Provide the [X, Y] coordinate of the cell's center where the given text is located.  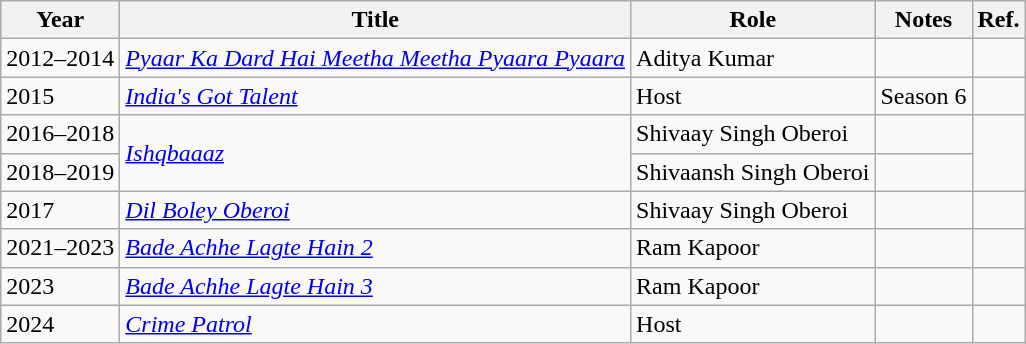
Pyaar Ka Dard Hai Meetha Meetha Pyaara Pyaara [376, 58]
Dil Boley Oberoi [376, 210]
Title [376, 20]
Notes [924, 20]
Aditya Kumar [753, 58]
2024 [60, 324]
2018–2019 [60, 172]
2015 [60, 96]
2012–2014 [60, 58]
Role [753, 20]
Ref. [998, 20]
2023 [60, 286]
Bade Achhe Lagte Hain 3 [376, 286]
Crime Patrol [376, 324]
Bade Achhe Lagte Hain 2 [376, 248]
India's Got Talent [376, 96]
Season 6 [924, 96]
2021–2023 [60, 248]
Year [60, 20]
Ishqbaaaz [376, 153]
2016–2018 [60, 134]
Shivaansh Singh Oberoi [753, 172]
2017 [60, 210]
